Determine the (x, y) coordinate at the center of the cell enclosing the given text.  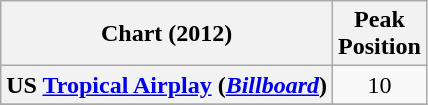
US Tropical Airplay (Billboard) (167, 85)
Chart (2012) (167, 34)
Peak Position (380, 34)
10 (380, 85)
